For the text-containing cell, return its midpoint in (x, y) coordinate format. 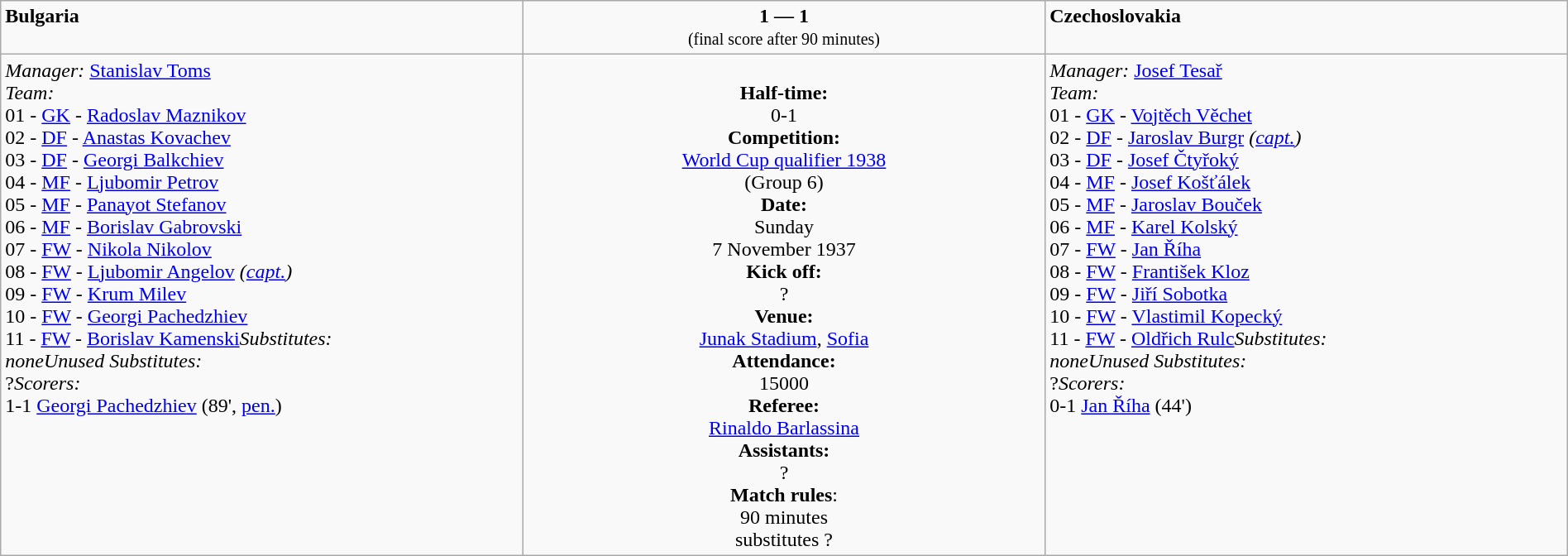
Bulgaria (262, 28)
1 — 1(final score after 90 minutes) (784, 28)
Czechoslovakia (1307, 28)
